Return (x, y) of the center of cell containing provided text 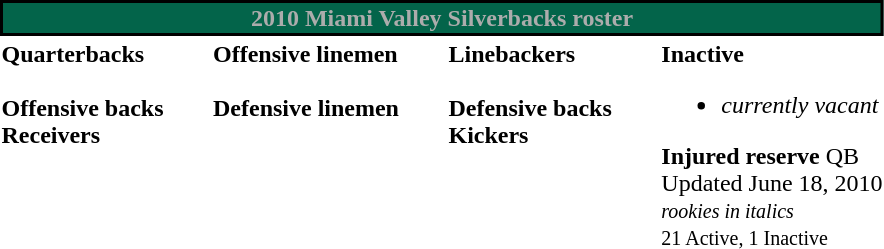
2010 Miami Valley Silverbacks roster (442, 18)
